Find where the given text appears and provide that cell's center as (x, y) coordinate. 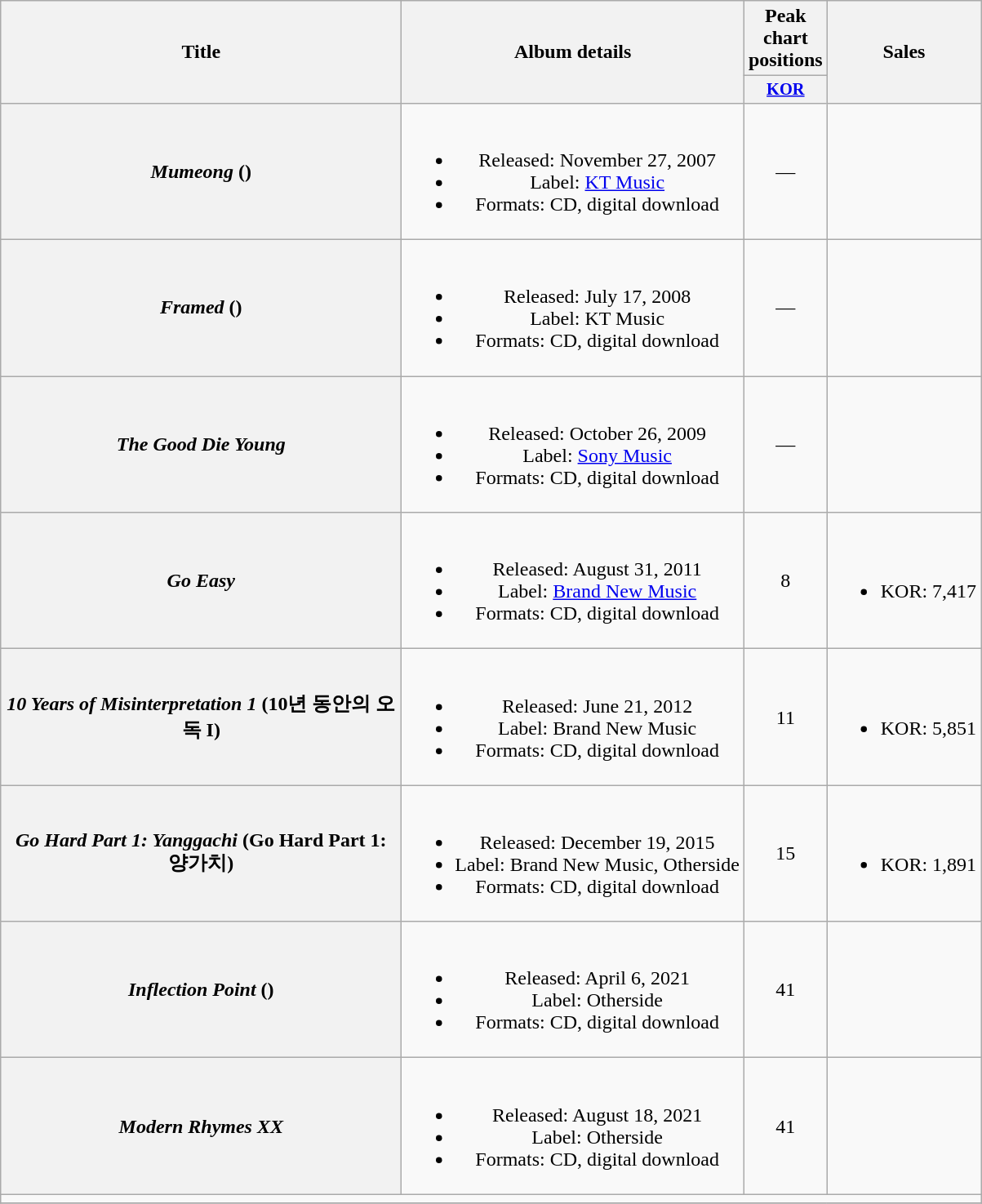
Released: July 17, 2008Label: KT MusicFormats: CD, digital download (573, 309)
Released: June 21, 2012Label: Brand New MusicFormats: CD, digital download (573, 717)
Modern Rhymes XX (201, 1126)
KOR (785, 90)
Album details (573, 52)
10 Years of Misinterpretation 1 (10년 동안의 오독 I) (201, 717)
Go Hard Part 1: Yanggachi (Go Hard Part 1: 양가치) (201, 854)
Mumeong () (201, 171)
Released: August 18, 2021Label: OthersideFormats: CD, digital download (573, 1126)
Released: August 31, 2011Label: Brand New MusicFormats: CD, digital download (573, 581)
Released: November 27, 2007Label: KT MusicFormats: CD, digital download (573, 171)
KOR: 5,851 (904, 717)
Sales (904, 52)
15 (785, 854)
Released: December 19, 2015Label: Brand New Music, OthersideFormats: CD, digital download (573, 854)
Framed () (201, 309)
Title (201, 52)
8 (785, 581)
The Good Die Young (201, 444)
11 (785, 717)
Inflection Point () (201, 989)
Go Easy (201, 581)
KOR: 7,417 (904, 581)
Peak chart positions (785, 38)
Released: April 6, 2021Label: OthersideFormats: CD, digital download (573, 989)
KOR: 1,891 (904, 854)
Released: October 26, 2009Label: Sony MusicFormats: CD, digital download (573, 444)
